Extract the (X, Y) coordinate from the center of the cell holding the provided text.  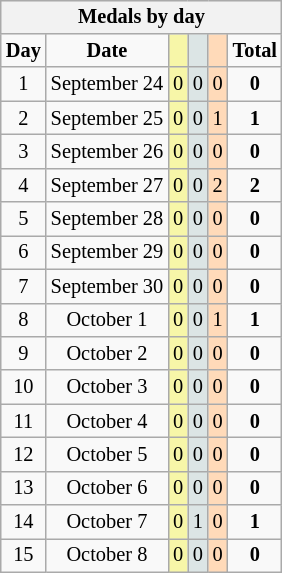
October 3 (107, 387)
Day (24, 51)
13 (24, 488)
October 7 (107, 522)
September 27 (107, 185)
10 (24, 387)
3 (24, 152)
9 (24, 354)
6 (24, 253)
4 (24, 185)
15 (24, 556)
7 (24, 286)
October 6 (107, 488)
8 (24, 320)
12 (24, 455)
October 1 (107, 320)
September 28 (107, 219)
October 5 (107, 455)
11 (24, 421)
14 (24, 522)
September 30 (107, 286)
October 2 (107, 354)
Medals by day (142, 17)
September 25 (107, 118)
October 4 (107, 421)
September 26 (107, 152)
September 24 (107, 84)
September 29 (107, 253)
5 (24, 219)
Total (255, 51)
Date (107, 51)
October 8 (107, 556)
